Provide the [x, y] coordinate of the cell's center where the given text is located.  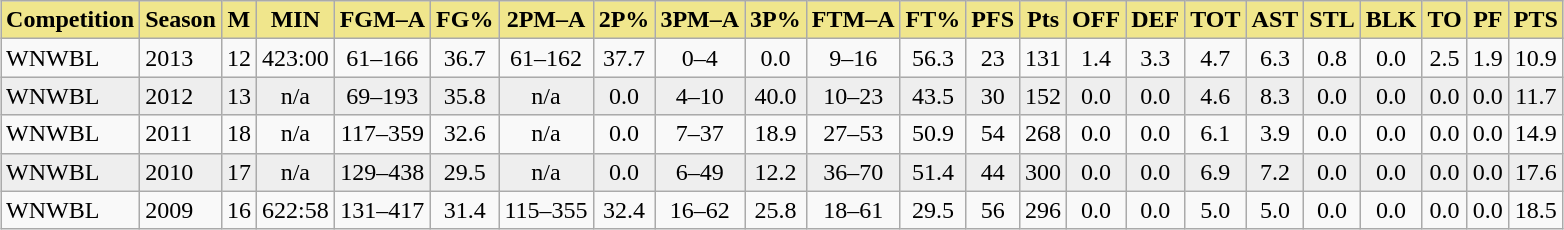
61–162 [546, 58]
3P% [776, 20]
18.5 [1536, 210]
423:00 [295, 58]
11.7 [1536, 96]
10–23 [853, 96]
622:58 [295, 210]
FT% [933, 20]
36–70 [853, 172]
117–359 [382, 134]
17.6 [1536, 172]
7.2 [1275, 172]
40.0 [776, 96]
2011 [181, 134]
1.9 [1488, 58]
4.6 [1216, 96]
69–193 [382, 96]
3.3 [1156, 58]
129–438 [382, 172]
2P% [624, 20]
131 [1044, 58]
2010 [181, 172]
STL [1332, 20]
0.8 [1332, 58]
36.7 [465, 58]
1.4 [1096, 58]
3PM–A [700, 20]
FTM–A [853, 20]
296 [1044, 210]
6.1 [1216, 134]
268 [1044, 134]
13 [238, 96]
16 [238, 210]
32.6 [465, 134]
56 [993, 210]
12 [238, 58]
PTS [1536, 20]
TO [1444, 20]
27–53 [853, 134]
18.9 [776, 134]
23 [993, 58]
PFS [993, 20]
50.9 [933, 134]
16–62 [700, 210]
18–61 [853, 210]
131–417 [382, 210]
14.9 [1536, 134]
MIN [295, 20]
35.8 [465, 96]
DEF [1156, 20]
17 [238, 172]
PF [1488, 20]
0–4 [700, 58]
18 [238, 134]
300 [1044, 172]
2012 [181, 96]
7–37 [700, 134]
OFF [1096, 20]
2PM–A [546, 20]
6.9 [1216, 172]
51.4 [933, 172]
6–49 [700, 172]
4.7 [1216, 58]
BLK [1391, 20]
9–16 [853, 58]
56.3 [933, 58]
2013 [181, 58]
30 [993, 96]
10.9 [1536, 58]
Competition [70, 20]
TOT [1216, 20]
61–166 [382, 58]
25.8 [776, 210]
12.2 [776, 172]
8.3 [1275, 96]
FG% [465, 20]
4–10 [700, 96]
37.7 [624, 58]
Season [181, 20]
2.5 [1444, 58]
AST [1275, 20]
31.4 [465, 210]
43.5 [933, 96]
Pts [1044, 20]
6.3 [1275, 58]
FGM–A [382, 20]
3.9 [1275, 134]
54 [993, 134]
44 [993, 172]
152 [1044, 96]
32.4 [624, 210]
2009 [181, 210]
115–355 [546, 210]
M [238, 20]
